Locate the cell with the specified text and output its (X, Y) center coordinate. 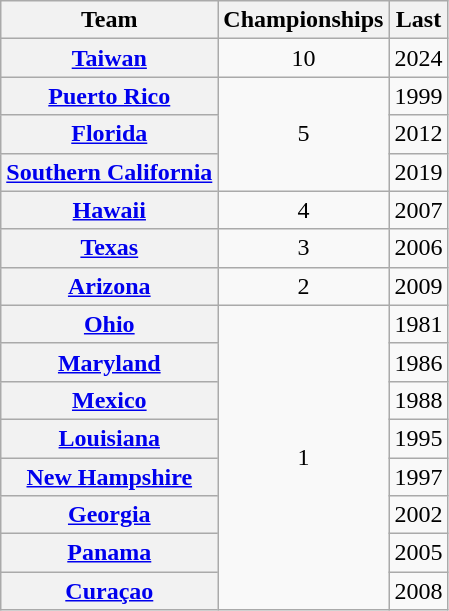
Arizona (110, 286)
2006 (418, 248)
Ohio (110, 324)
2 (304, 286)
Panama (110, 553)
1 (304, 457)
Florida (110, 134)
2019 (418, 172)
2005 (418, 553)
1995 (418, 438)
Louisiana (110, 438)
1997 (418, 477)
2024 (418, 58)
1988 (418, 400)
1999 (418, 96)
Southern California (110, 172)
Championships (304, 20)
2012 (418, 134)
New Hampshire (110, 477)
Last (418, 20)
1986 (418, 362)
2002 (418, 515)
10 (304, 58)
Texas (110, 248)
Puerto Rico (110, 96)
Curaçao (110, 591)
Georgia (110, 515)
Team (110, 20)
Mexico (110, 400)
1981 (418, 324)
Maryland (110, 362)
3 (304, 248)
2009 (418, 286)
Hawaii (110, 210)
Taiwan (110, 58)
4 (304, 210)
2008 (418, 591)
5 (304, 134)
2007 (418, 210)
